Return (X, Y) of the center of cell containing provided text 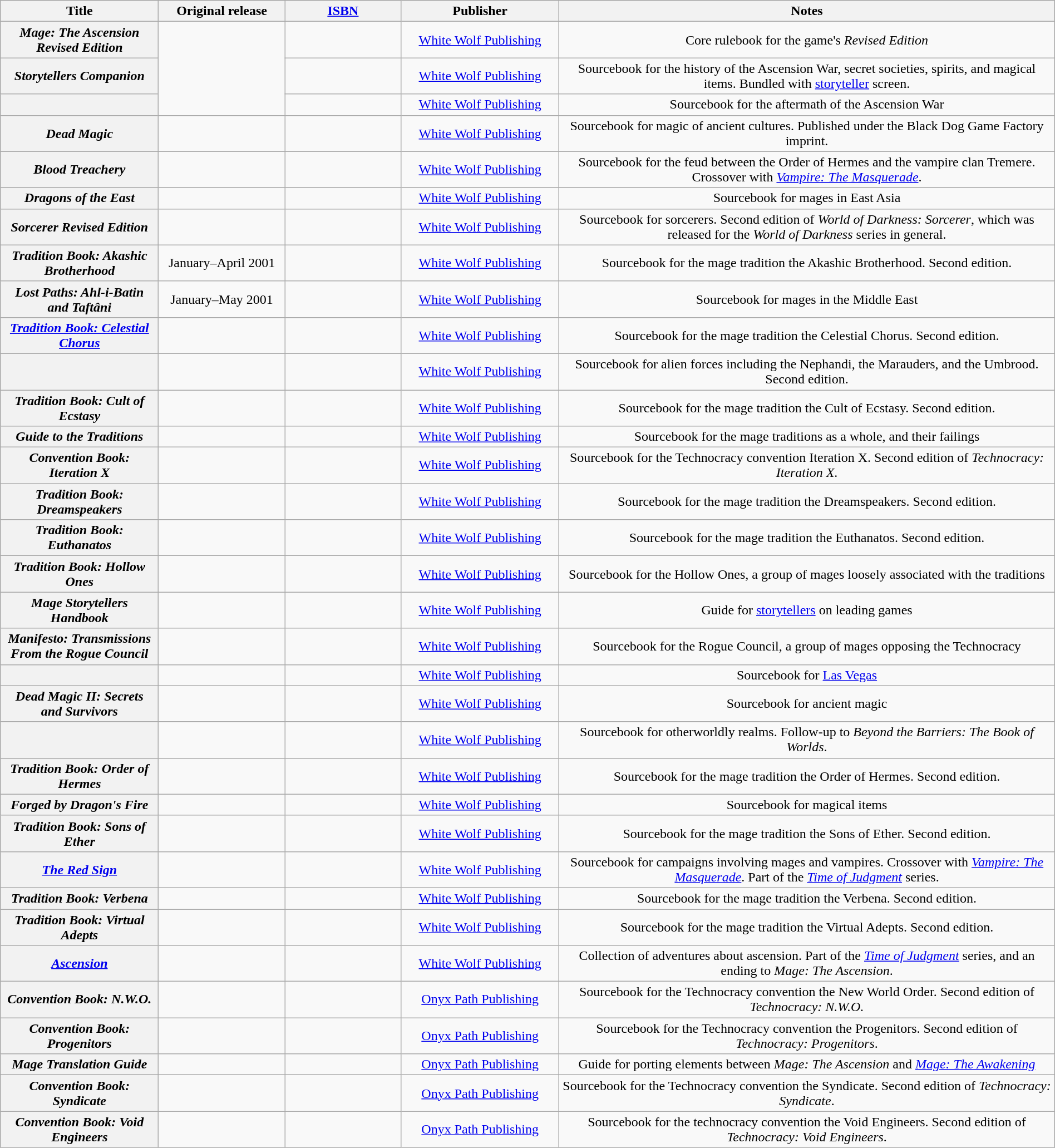
Sourcebook for the mage tradition the Sons of Ether. Second edition. (807, 834)
Tradition Book: Sons of Ether (80, 834)
Sourcebook for the mage tradition the Euthanatos. Second edition. (807, 538)
Sourcebook for otherworldly realms. Follow-up to Beyond the Barriers: The Book of Worlds. (807, 740)
Sourcebook for the Technocracy convention Iteration X. Second edition of Technocracy: Iteration X. (807, 465)
Convention Book: N.W.O. (80, 999)
Tradition Book: Celestial Chorus (80, 335)
Sourcebook for the mage tradition the Verbena. Second edition. (807, 898)
January–April 2001 (221, 263)
Mage Storytellers Handbook (80, 610)
Tradition Book: Euthanatos (80, 538)
Guide for porting elements between Mage: The Ascension and Mage: The Awakening (807, 1065)
Sourcebook for the technocracy convention the Void Engineers. Second edition of Technocracy: Void Engineers. (807, 1130)
Guide to the Traditions (80, 437)
Sourcebook for the Hollow Ones, a group of mages loosely associated with the traditions (807, 574)
Convention Book: Void Engineers (80, 1130)
Sourcebook for magic of ancient cultures. Published under the Black Dog Game Factory imprint. (807, 134)
Sourcebook for mages in East Asia (807, 198)
Collection of adventures about ascension. Part of the Time of Judgment series, and an ending to Mage: The Ascension. (807, 964)
Tradition Book: Hollow Ones (80, 574)
Manifesto: Transmissions From the Rogue Council (80, 647)
Core rulebook for the game's Revised Edition (807, 40)
The Red Sign (80, 869)
Publisher (480, 11)
Tradition Book: Cult of Ecstasy (80, 407)
Dead Magic II: Secrets and Survivors (80, 703)
Sourcebook for the mage tradition the Virtual Adepts. Second edition. (807, 927)
Tradition Book: Akashic Brotherhood (80, 263)
Sourcebook for the Rogue Council, a group of mages opposing the Technocracy (807, 647)
Sourcebook for the Technocracy convention the Progenitors. Second edition of Technocracy: Progenitors. (807, 1036)
Dead Magic (80, 134)
Sourcebook for the mage tradition the Celestial Chorus. Second edition. (807, 335)
Sourcebook for ancient magic (807, 703)
Mage: The Ascension Revised Edition (80, 40)
Tradition Book: Virtual Adepts (80, 927)
Sourcebook for the mage traditions as a whole, and their failings (807, 437)
Convention Book: Iteration X (80, 465)
Sourcebook for magical items (807, 805)
Notes (807, 11)
Sourcebook for the mage tradition the Dreamspeakers. Second edition. (807, 502)
Sourcebook for the mage tradition the Akashic Brotherhood. Second edition. (807, 263)
Dragons of the East (80, 198)
Sourcebook for the mage tradition the Order of Hermes. Second edition. (807, 776)
Ascension (80, 964)
Sourcebook for the aftermath of the Ascension War (807, 105)
Sourcebook for the history of the Ascension War, secret societies, spirits, and magical items. Bundled with storyteller screen. (807, 76)
Sourcebook for the Technocracy convention the New World Order. Second edition of Technocracy: N.W.O. (807, 999)
Sourcebook for alien forces including the Nephandi, the Marauders, and the Umbrood. Second edition. (807, 372)
Original release (221, 11)
Lost Paths: Ahl-i-Batin and Taftâni (80, 299)
Guide for storytellers on leading games (807, 610)
Tradition Book: Order of Hermes (80, 776)
Forged by Dragon's Fire (80, 805)
Mage Translation Guide (80, 1065)
Sourcebook for the Technocracy convention the Syndicate. Second edition of Technocracy: Syndicate. (807, 1093)
ISBN (343, 11)
Sourcebook for mages in the Middle East (807, 299)
Sorcerer Revised Edition (80, 227)
Blood Treachery (80, 169)
Storytellers Companion (80, 76)
Sourcebook for Las Vegas (807, 675)
Tradition Book: Verbena (80, 898)
Sourcebook for campaigns involving mages and vampires. Crossover with Vampire: The Masquerade. Part of the Time of Judgment series. (807, 869)
Sourcebook for the feud between the Order of Hermes and the vampire clan Tremere. Crossover with Vampire: The Masquerade. (807, 169)
Title (80, 11)
Sourcebook for sorcerers. Second edition of World of Darkness: Sorcerer, which was released for the World of Darkness series in general. (807, 227)
January–May 2001 (221, 299)
Sourcebook for the mage tradition the Cult of Ecstasy. Second edition. (807, 407)
Convention Book: Progenitors (80, 1036)
Convention Book: Syndicate (80, 1093)
Tradition Book: Dreamspeakers (80, 502)
